For the text-containing cell, return its midpoint in (x, y) coordinate format. 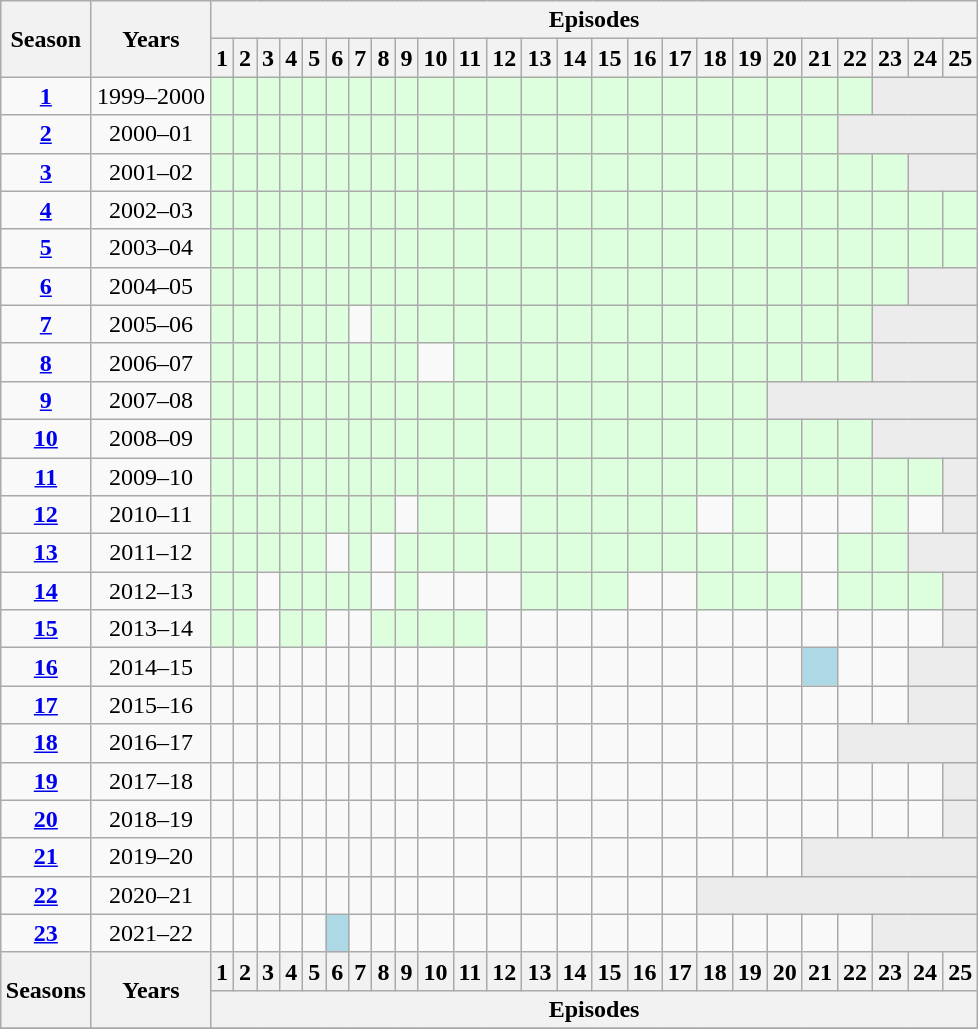
2007–08 (150, 400)
2020–21 (150, 895)
2013–14 (150, 629)
2008–09 (150, 438)
2021–22 (150, 933)
2000–01 (150, 134)
2014–15 (150, 667)
1999–2000 (150, 96)
2016–17 (150, 743)
2017–18 (150, 781)
2005–06 (150, 324)
2002–03 (150, 210)
2006–07 (150, 362)
Season (46, 39)
2010–11 (150, 515)
2019–20 (150, 857)
2004–05 (150, 286)
Seasons (46, 990)
2018–19 (150, 819)
2015–16 (150, 705)
2012–13 (150, 591)
2001–02 (150, 172)
2003–04 (150, 248)
2009–10 (150, 477)
2011–12 (150, 553)
